From the cell containing the given text, extract its center point as (x, y) coordinate. 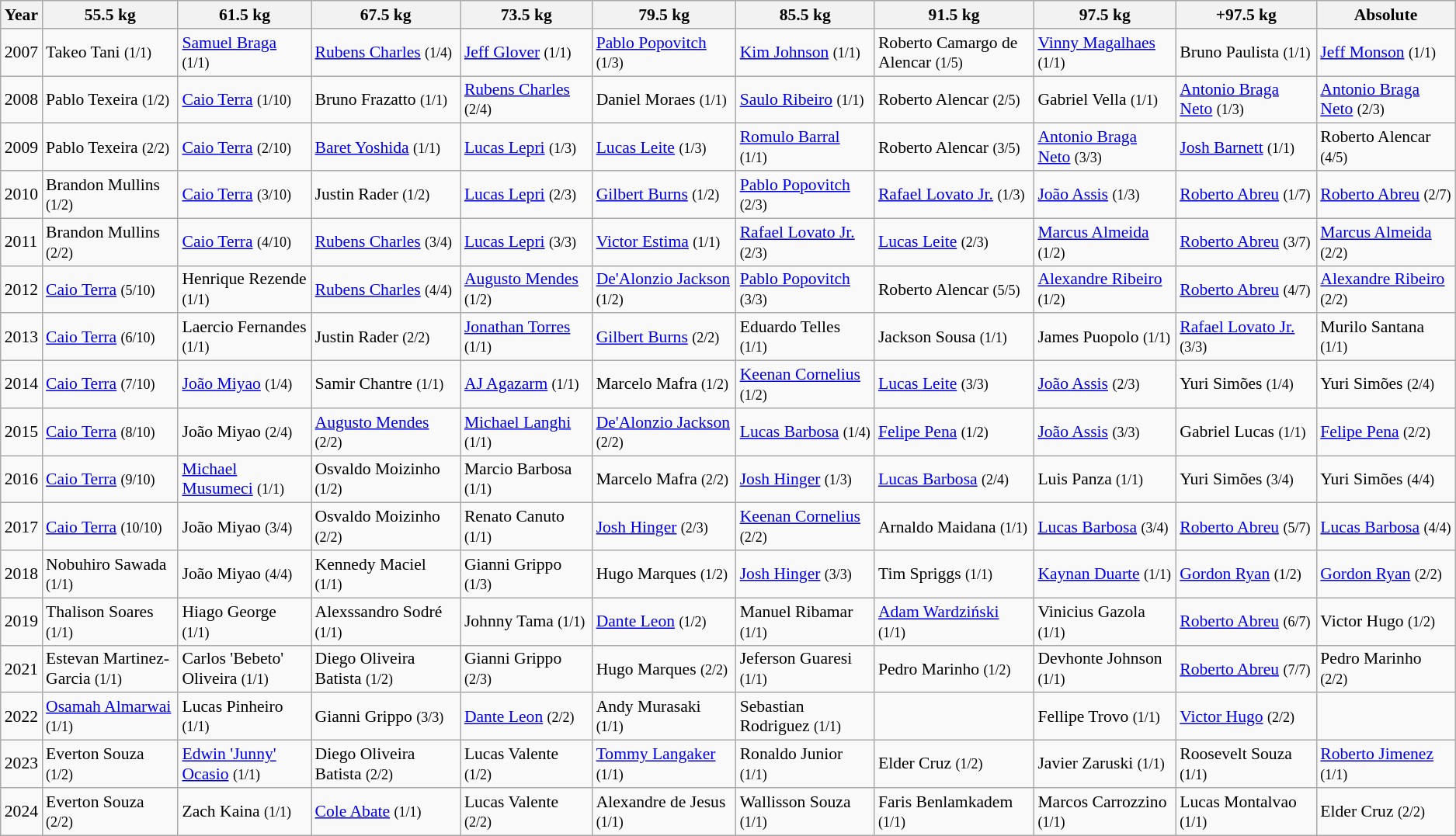
Osamah Almarwai (1/1) (110, 717)
Andy Murasaki (1/1) (665, 717)
Josh Hinger (1/3) (805, 480)
João Assis (2/3) (1104, 385)
João Miyao (3/4) (244, 526)
Roberto Abreu (2/7) (1385, 194)
Diego Oliveira Batista (1/2) (385, 669)
Roberto Abreu (6/7) (1246, 621)
Lucas Valente (1/2) (526, 764)
Rubens Charles (1/4) (385, 53)
2018 (22, 574)
Devhonte Johnson (1/1) (1104, 669)
2024 (22, 812)
2011 (22, 242)
Laercio Fernandes (1/1) (244, 337)
Osvaldo Moizinho (1/2) (385, 480)
Gianni Grippo (1/3) (526, 574)
Yuri Simões (3/4) (1246, 480)
97.5 kg (1104, 15)
Lucas Lepri (2/3) (526, 194)
Keenan Cornelius (1/2) (805, 385)
Everton Souza (1/2) (110, 764)
2012 (22, 289)
Caio Terra (8/10) (110, 432)
Hiago George (1/1) (244, 621)
Marcelo Mafra (2/2) (665, 480)
Luis Panza (1/1) (1104, 480)
Caio Terra (7/10) (110, 385)
Lucas Barbosa (4/4) (1385, 526)
Lucas Leite (2/3) (954, 242)
Tommy Langaker (1/1) (665, 764)
Gilbert Burns (1/2) (665, 194)
Caio Terra (6/10) (110, 337)
Pablo Popovitch (3/3) (805, 289)
Jeff Glover (1/1) (526, 53)
Alexandre Ribeiro (1/2) (1104, 289)
+97.5 kg (1246, 15)
João Assis (3/3) (1104, 432)
Caio Terra (3/10) (244, 194)
Lucas Barbosa (1/4) (805, 432)
Lucas Lepri (1/3) (526, 147)
Dante Leon (1/2) (665, 621)
Roberto Jimenez (1/1) (1385, 764)
Ronaldo Junior (1/1) (805, 764)
2010 (22, 194)
2017 (22, 526)
Augusto Mendes (1/2) (526, 289)
Gordon Ryan (2/2) (1385, 574)
Bruno Paulista (1/1) (1246, 53)
Faris Benlamkadem (1/1) (954, 812)
Alexssandro Sodré (1/1) (385, 621)
Kennedy Maciel (1/1) (385, 574)
Marcos Carrozzino (1/1) (1104, 812)
De'Alonzio Jackson (1/2) (665, 289)
Marcus Almeida (2/2) (1385, 242)
Pablo Popovitch (1/3) (665, 53)
Fellipe Trovo (1/1) (1104, 717)
73.5 kg (526, 15)
Antonio Braga Neto (1/3) (1246, 99)
Pablo Texeira (1/2) (110, 99)
Caio Terra (2/10) (244, 147)
Lucas Leite (1/3) (665, 147)
2007 (22, 53)
Osvaldo Moizinho (2/2) (385, 526)
Pablo Texeira (2/2) (110, 147)
Roberto Alencar (4/5) (1385, 147)
Rafael Lovato Jr. (2/3) (805, 242)
Tim Spriggs (1/1) (954, 574)
Roberto Abreu (7/7) (1246, 669)
Jackson Sousa (1/1) (954, 337)
Keenan Cornelius (2/2) (805, 526)
Roberto Alencar (5/5) (954, 289)
Baret Yoshida (1/1) (385, 147)
Dante Leon (2/2) (526, 717)
Justin Rader (1/2) (385, 194)
2023 (22, 764)
Rafael Lovato Jr. (3/3) (1246, 337)
Kim Johnson (1/1) (805, 53)
Takeo Tani (1/1) (110, 53)
Henrique Rezende (1/1) (244, 289)
Michael Musumeci (1/1) (244, 480)
Josh Barnett (1/1) (1246, 147)
Victor Hugo (1/2) (1385, 621)
Josh Hinger (3/3) (805, 574)
Marcelo Mafra (1/2) (665, 385)
Lucas Montalvao (1/1) (1246, 812)
Murilo Santana (1/1) (1385, 337)
Jeferson Guaresi (1/1) (805, 669)
79.5 kg (665, 15)
91.5 kg (954, 15)
Lucas Barbosa (2/4) (954, 480)
Samuel Braga (1/1) (244, 53)
Jeff Monson (1/1) (1385, 53)
Roberto Abreu (5/7) (1246, 526)
Roberto Abreu (1/7) (1246, 194)
Elder Cruz (2/2) (1385, 812)
Brandon Mullins (2/2) (110, 242)
2014 (22, 385)
Victor Estima (1/1) (665, 242)
Eduardo Telles (1/1) (805, 337)
Vinny Magalhaes (1/1) (1104, 53)
Daniel Moraes (1/1) (665, 99)
2008 (22, 99)
Rubens Charles (4/4) (385, 289)
Augusto Mendes (2/2) (385, 432)
Gordon Ryan (1/2) (1246, 574)
Gilbert Burns (2/2) (665, 337)
AJ Agazarm (1/1) (526, 385)
Gabriel Vella (1/1) (1104, 99)
2019 (22, 621)
Roberto Abreu (3/7) (1246, 242)
Nobuhiro Sawada (1/1) (110, 574)
Marcio Barbosa (1/1) (526, 480)
Caio Terra (10/10) (110, 526)
Gabriel Lucas (1/1) (1246, 432)
Thalison Soares (1/1) (110, 621)
Pedro Marinho (1/2) (954, 669)
Samir Chantre (1/1) (385, 385)
Alexandre Ribeiro (2/2) (1385, 289)
Justin Rader (2/2) (385, 337)
2016 (22, 480)
Caio Terra (5/10) (110, 289)
Gianni Grippo (2/3) (526, 669)
João Assis (1/3) (1104, 194)
Absolute (1385, 15)
Everton Souza (2/2) (110, 812)
Roberto Camargo de Alencar (1/5) (954, 53)
Felipe Pena (2/2) (1385, 432)
67.5 kg (385, 15)
Diego Oliveira Batista (2/2) (385, 764)
João Miyao (1/4) (244, 385)
Brandon Mullins (1/2) (110, 194)
Lucas Barbosa (3/4) (1104, 526)
James Puopolo (1/1) (1104, 337)
Yuri Simões (1/4) (1246, 385)
João Miyao (2/4) (244, 432)
Felipe Pena (1/2) (954, 432)
De'Alonzio Jackson (2/2) (665, 432)
Jonathan Torres (1/1) (526, 337)
Rubens Charles (3/4) (385, 242)
Vinicius Gazola (1/1) (1104, 621)
Lucas Lepri (3/3) (526, 242)
Antonio Braga Neto (3/3) (1104, 147)
Wallisson Souza (1/1) (805, 812)
Javier Zaruski (1/1) (1104, 764)
Roberto Abreu (4/7) (1246, 289)
Edwin 'Junny' Ocasio (1/1) (244, 764)
Estevan Martinez-Garcia (1/1) (110, 669)
2009 (22, 147)
Romulo Barral (1/1) (805, 147)
Antonio Braga Neto (2/3) (1385, 99)
Kaynan Duarte (1/1) (1104, 574)
Hugo Marques (1/2) (665, 574)
2021 (22, 669)
61.5 kg (244, 15)
João Miyao (4/4) (244, 574)
Caio Terra (9/10) (110, 480)
Caio Terra (4/10) (244, 242)
Roberto Alencar (3/5) (954, 147)
Caio Terra (1/10) (244, 99)
Victor Hugo (2/2) (1246, 717)
Zach Kaina (1/1) (244, 812)
Sebastian Rodriguez (1/1) (805, 717)
2022 (22, 717)
Elder Cruz (1/2) (954, 764)
Michael Langhi (1/1) (526, 432)
Manuel Ribamar (1/1) (805, 621)
Hugo Marques (2/2) (665, 669)
Year (22, 15)
Marcus Almeida (1/2) (1104, 242)
Roberto Alencar (2/5) (954, 99)
Josh Hinger (2/3) (665, 526)
85.5 kg (805, 15)
Carlos 'Bebeto' Oliveira (1/1) (244, 669)
55.5 kg (110, 15)
Roosevelt Souza (1/1) (1246, 764)
Lucas Pinheiro (1/1) (244, 717)
Yuri Simões (2/4) (1385, 385)
Cole Abate (1/1) (385, 812)
Rafael Lovato Jr. (1/3) (954, 194)
Alexandre de Jesus (1/1) (665, 812)
2015 (22, 432)
Gianni Grippo (3/3) (385, 717)
Bruno Frazatto (1/1) (385, 99)
Saulo Ribeiro (1/1) (805, 99)
Adam Wardziński (1/1) (954, 621)
Pedro Marinho (2/2) (1385, 669)
Rubens Charles (2/4) (526, 99)
2013 (22, 337)
Lucas Leite (3/3) (954, 385)
Pablo Popovitch (2/3) (805, 194)
Renato Canuto (1/1) (526, 526)
Johnny Tama (1/1) (526, 621)
Lucas Valente (2/2) (526, 812)
Yuri Simões (4/4) (1385, 480)
Arnaldo Maidana (1/1) (954, 526)
